Pinpoint the cell where the given text exists, returning its (x, y) midpoint coordinate. 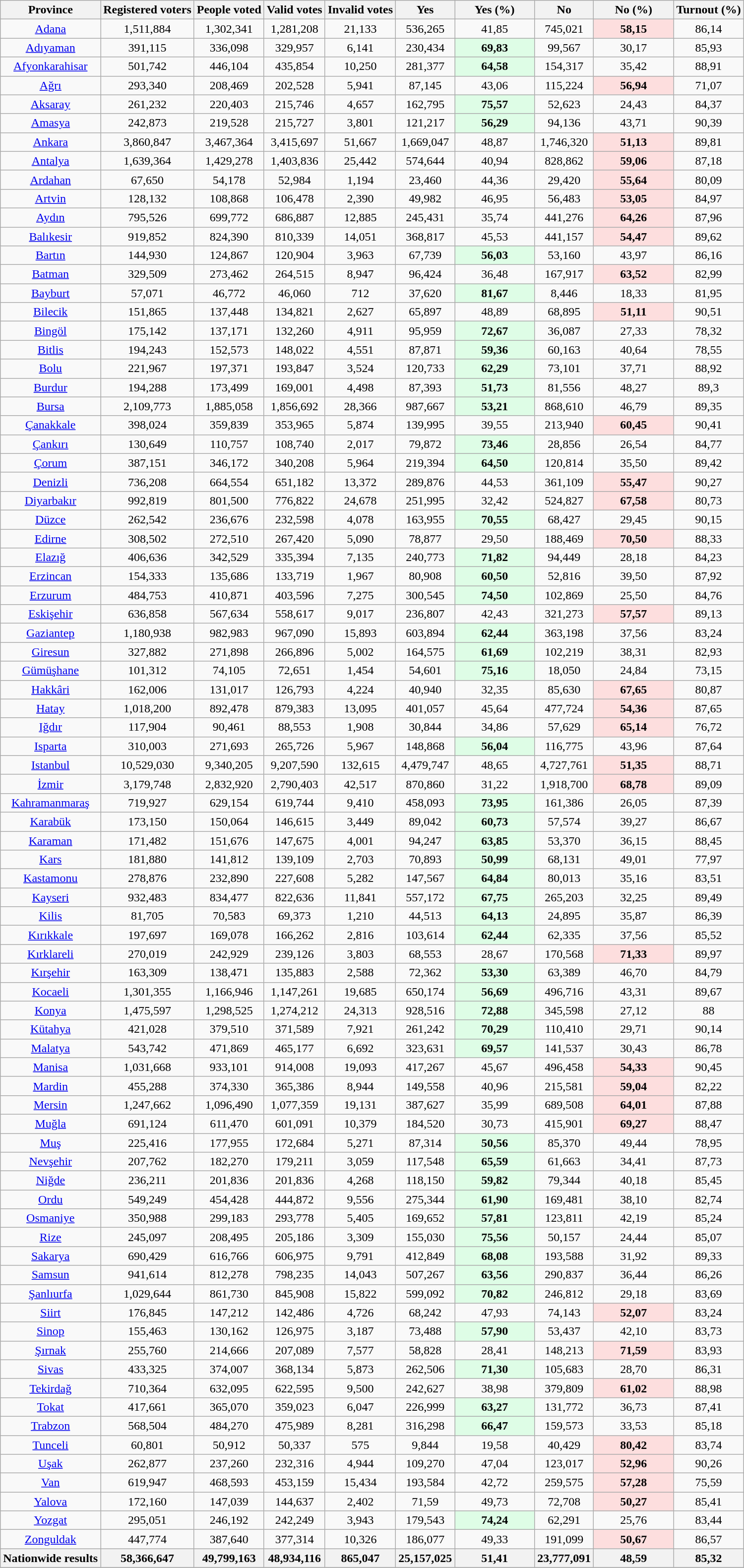
822,636 (295, 897)
147,039 (229, 1502)
Van (51, 1483)
89,13 (709, 614)
43,71 (634, 123)
4,268 (360, 1181)
89,042 (426, 821)
131,772 (564, 1407)
54,36 (634, 708)
810,339 (295, 237)
265,203 (564, 897)
1,180,938 (148, 633)
71,07 (709, 85)
329,509 (148, 274)
79,344 (564, 1181)
Province (51, 10)
45,53 (495, 237)
Zonguldak (51, 1539)
85,630 (564, 690)
2,816 (360, 935)
44,53 (495, 482)
144,930 (148, 255)
80,73 (709, 501)
Sakarya (51, 1256)
41,85 (495, 29)
169,078 (229, 935)
828,862 (564, 161)
9,791 (360, 1256)
24,313 (360, 1010)
3,801 (360, 123)
18,33 (634, 293)
2,790,403 (295, 784)
25,76 (634, 1520)
23,460 (426, 180)
34,86 (495, 727)
159,573 (564, 1426)
82,74 (709, 1199)
63,389 (564, 973)
179,543 (426, 1520)
3,860,847 (148, 142)
51,13 (634, 142)
9,500 (360, 1388)
Tokat (51, 1407)
115,224 (564, 85)
102,869 (564, 595)
Erzurum (51, 595)
56,04 (495, 746)
88,553 (295, 727)
194,288 (148, 387)
5,090 (360, 538)
321,273 (564, 614)
55,64 (634, 180)
50,27 (634, 1502)
Yes (426, 10)
35,99 (495, 1105)
30,17 (634, 48)
67,650 (148, 180)
208,495 (229, 1237)
42,517 (360, 784)
Sinop (51, 1331)
61,663 (564, 1162)
290,837 (564, 1275)
8,947 (360, 274)
1,301,355 (148, 992)
2,402 (360, 1502)
471,869 (229, 1048)
172,160 (148, 1502)
219,394 (426, 463)
Yes (%) (495, 10)
88,47 (709, 1124)
68,78 (634, 784)
453,159 (295, 1483)
14,043 (360, 1275)
458,093 (426, 803)
59,36 (495, 350)
67,75 (495, 897)
43,96 (634, 746)
62,335 (564, 935)
121,217 (426, 123)
4,657 (360, 104)
28,67 (495, 954)
32,35 (495, 690)
689,508 (564, 1105)
295,051 (148, 1520)
Gümüşhane (51, 671)
80,908 (426, 576)
118,150 (426, 1181)
1,031,668 (148, 1067)
Adıyaman (51, 48)
Amasya (51, 123)
52,623 (564, 104)
2,703 (360, 860)
336,098 (229, 48)
87,65 (709, 708)
61,69 (495, 652)
1,281,208 (295, 29)
4,911 (360, 331)
27,12 (634, 1010)
57,81 (495, 1218)
2,588 (360, 973)
71,30 (495, 1369)
870,860 (426, 784)
73,95 (495, 803)
60,163 (564, 350)
61,02 (634, 1388)
433,325 (148, 1369)
133,719 (295, 576)
1,511,884 (148, 29)
Düzce (51, 519)
72,88 (495, 1010)
9,844 (426, 1445)
87,92 (709, 576)
52,96 (634, 1464)
88,92 (709, 369)
377,314 (295, 1539)
89,62 (709, 237)
24,84 (634, 671)
49,73 (495, 1502)
801,500 (229, 501)
5,405 (360, 1218)
83,44 (709, 1520)
281,377 (426, 66)
47,04 (495, 1464)
Şanlıurfa (51, 1294)
1,147,261 (295, 992)
70,29 (495, 1029)
31,92 (634, 1256)
57,574 (564, 821)
197,697 (148, 935)
86,67 (709, 821)
58,366,647 (148, 1558)
Mersin (51, 1105)
9,556 (360, 1199)
173,499 (229, 387)
89,09 (709, 784)
52,984 (295, 180)
300,545 (426, 595)
4,224 (360, 690)
329,957 (295, 48)
246,192 (229, 1520)
435,854 (295, 66)
Çanakkale (51, 425)
310,003 (148, 746)
89,33 (709, 1256)
Balıkesir (51, 237)
28,70 (634, 1369)
89,49 (709, 897)
42,10 (634, 1331)
4,551 (360, 350)
7,135 (360, 558)
186,077 (426, 1539)
1,194 (360, 180)
73,488 (426, 1331)
601,091 (295, 1124)
193,584 (426, 1483)
84,37 (709, 104)
55,47 (634, 482)
1,018,200 (148, 708)
Ağrı (51, 85)
84,76 (709, 595)
892,478 (229, 708)
Isparta (51, 746)
6,692 (360, 1048)
39,27 (634, 821)
15,434 (360, 1483)
992,819 (148, 501)
650,174 (426, 992)
7,275 (360, 595)
57,90 (495, 1331)
Invalid votes (360, 10)
236,676 (229, 519)
191,099 (564, 1539)
45,67 (495, 1067)
80,42 (634, 1445)
68,895 (564, 312)
28,18 (634, 558)
220,403 (229, 104)
340,208 (295, 463)
87,393 (426, 387)
3,963 (360, 255)
4,726 (360, 1313)
549,249 (148, 1199)
42,72 (495, 1483)
Siirt (51, 1313)
293,778 (295, 1218)
776,822 (295, 501)
415,901 (564, 1124)
271,693 (229, 746)
619,744 (295, 803)
Aksaray (51, 104)
Valid votes (295, 10)
350,988 (148, 1218)
65,14 (634, 727)
1,669,047 (426, 142)
Malatya (51, 1048)
89,35 (709, 406)
89,3 (709, 387)
12,885 (360, 217)
812,278 (229, 1275)
149,558 (426, 1086)
65,59 (495, 1162)
359,839 (229, 425)
214,666 (229, 1350)
690,429 (148, 1256)
245,097 (148, 1237)
70,82 (495, 1294)
299,183 (229, 1218)
558,617 (295, 614)
117,548 (426, 1162)
62,291 (564, 1520)
40,96 (495, 1086)
403,596 (295, 595)
861,730 (229, 1294)
36,15 (634, 841)
48,89 (495, 312)
86,78 (709, 1048)
173,150 (148, 821)
137,171 (229, 331)
Antalya (51, 161)
117,904 (148, 727)
86,16 (709, 255)
363,198 (564, 633)
29,420 (564, 180)
267,420 (295, 538)
177,955 (229, 1142)
686,887 (295, 217)
68,553 (426, 954)
56,94 (634, 85)
745,021 (564, 29)
123,017 (564, 1464)
35,87 (634, 916)
4,001 (360, 841)
259,575 (564, 1483)
8,446 (564, 293)
507,267 (426, 1275)
982,983 (229, 633)
933,101 (229, 1067)
24,43 (634, 104)
51,35 (634, 765)
270,019 (148, 954)
Ankara (51, 142)
72,651 (295, 671)
86,57 (709, 1539)
197,371 (229, 369)
155,463 (148, 1331)
72,708 (564, 1502)
29,45 (634, 519)
120,814 (564, 463)
161,386 (564, 803)
Denizli (51, 482)
Şırnak (51, 1350)
59,04 (634, 1086)
26,54 (634, 444)
No (%) (634, 10)
1,298,525 (229, 1010)
4,498 (360, 387)
599,092 (426, 1294)
96,424 (426, 274)
50,56 (495, 1142)
914,008 (295, 1067)
Adana (51, 29)
455,288 (148, 1086)
44,36 (495, 180)
36,48 (495, 274)
1,077,359 (295, 1105)
401,057 (426, 708)
162,795 (426, 104)
53,437 (564, 1331)
193,847 (295, 369)
Mardin (51, 1086)
54,601 (426, 671)
80,87 (709, 690)
712 (360, 293)
80,013 (564, 878)
19,093 (360, 1067)
Bartın (51, 255)
543,742 (148, 1048)
1,918,700 (564, 784)
710,364 (148, 1388)
2,832,920 (229, 784)
106,478 (295, 198)
868,610 (564, 406)
Tunceli (51, 1445)
Turnout (%) (709, 10)
11,841 (360, 897)
629,154 (229, 803)
Konya (51, 1010)
70,583 (229, 916)
834,477 (229, 897)
1,210 (360, 916)
123,811 (564, 1218)
36,73 (634, 1407)
699,772 (229, 217)
6,047 (360, 1407)
87,145 (426, 85)
48,27 (634, 387)
3,187 (360, 1331)
5,271 (360, 1142)
51,41 (495, 1558)
74,143 (564, 1313)
90,461 (229, 727)
374,330 (229, 1086)
46,95 (495, 198)
447,774 (148, 1539)
67,58 (634, 501)
137,448 (229, 312)
Kırıkkale (51, 935)
932,483 (148, 897)
84,97 (709, 198)
Diyarbakır (51, 501)
417,267 (426, 1067)
316,298 (426, 1426)
43,06 (495, 85)
26,05 (634, 803)
151,865 (148, 312)
86,14 (709, 29)
365,070 (229, 1407)
374,007 (229, 1369)
90,14 (709, 1029)
176,845 (148, 1313)
68,242 (426, 1313)
89,42 (709, 463)
37,71 (634, 369)
85,93 (709, 48)
359,023 (295, 1407)
70,55 (495, 519)
1,302,341 (229, 29)
Niğde (51, 1181)
207,762 (148, 1162)
66,47 (495, 1426)
59,82 (495, 1181)
61,90 (495, 1199)
87,39 (709, 803)
170,568 (564, 954)
İzmir (51, 784)
59,06 (634, 161)
240,773 (426, 558)
94,136 (564, 123)
798,235 (295, 1275)
151,676 (229, 841)
70,893 (426, 860)
81,556 (564, 387)
230,434 (426, 48)
33,53 (634, 1426)
42,43 (495, 614)
38,31 (634, 652)
84,77 (709, 444)
49,982 (426, 198)
130,649 (148, 444)
232,890 (229, 878)
8,281 (360, 1426)
1,746,320 (564, 142)
30,844 (426, 727)
85,07 (709, 1237)
Erzincan (51, 576)
410,871 (229, 595)
10,379 (360, 1124)
845,908 (295, 1294)
1,856,692 (295, 406)
71,82 (495, 558)
967,090 (295, 633)
83,74 (709, 1445)
477,724 (564, 708)
636,858 (148, 614)
86,26 (709, 1275)
58,828 (426, 1350)
147,212 (229, 1313)
Uşak (51, 1464)
225,416 (148, 1142)
3,309 (360, 1237)
95,959 (426, 331)
49,33 (495, 1539)
Eskişehir (51, 614)
155,030 (426, 1237)
5,967 (360, 746)
475,989 (295, 1426)
25,442 (360, 161)
736,208 (148, 482)
54,33 (634, 1067)
417,661 (148, 1407)
74,50 (495, 595)
142,486 (295, 1313)
49,01 (634, 860)
37,620 (426, 293)
53,30 (495, 973)
54,178 (229, 180)
9,410 (360, 803)
619,947 (148, 1483)
57,28 (634, 1483)
138,471 (229, 973)
88,91 (709, 66)
31,22 (495, 784)
87,871 (426, 350)
3,059 (360, 1162)
146,615 (295, 821)
69,27 (634, 1124)
379,510 (229, 1029)
261,242 (426, 1029)
Aydın (51, 217)
40,940 (426, 690)
387,151 (148, 463)
327,882 (148, 652)
444,872 (295, 1199)
76,72 (709, 727)
Nevşehir (51, 1162)
6,141 (360, 48)
51,667 (360, 142)
465,177 (295, 1048)
606,975 (295, 1256)
82,93 (709, 652)
Kayseri (51, 897)
52,816 (564, 576)
5,964 (360, 463)
34,41 (634, 1162)
144,637 (295, 1502)
5,941 (360, 85)
7,577 (360, 1350)
368,134 (295, 1369)
154,333 (148, 576)
108,740 (295, 444)
40,429 (564, 1445)
484,270 (229, 1426)
35,16 (634, 878)
148,213 (564, 1350)
124,867 (229, 255)
89,67 (709, 992)
879,383 (295, 708)
83,93 (709, 1350)
1,908 (360, 727)
19,58 (495, 1445)
50,99 (495, 860)
5,002 (360, 652)
4,479,747 (426, 765)
Afyonkarahisar (51, 66)
89,81 (709, 142)
152,573 (229, 350)
70,50 (634, 538)
110,757 (229, 444)
24,44 (634, 1237)
205,186 (295, 1237)
139,109 (295, 860)
213,940 (564, 425)
78,32 (709, 331)
48,59 (634, 1558)
987,667 (426, 406)
83,69 (709, 1294)
Ordu (51, 1199)
2,627 (360, 312)
293,340 (148, 85)
Bingöl (51, 331)
38,98 (495, 1388)
132,615 (360, 765)
Artvin (51, 198)
89,97 (709, 954)
46,79 (634, 406)
232,598 (295, 519)
928,516 (426, 1010)
379,809 (564, 1388)
88,71 (709, 765)
19,685 (360, 992)
85,32 (709, 1558)
75,56 (495, 1237)
90,15 (709, 519)
4,727,761 (564, 765)
795,526 (148, 217)
Yozgat (51, 1520)
84,23 (709, 558)
130,162 (229, 1331)
265,726 (295, 746)
9,340,205 (229, 765)
128,132 (148, 198)
77,97 (709, 860)
53,05 (634, 198)
3,943 (360, 1520)
147,675 (295, 841)
73,101 (564, 369)
82,22 (709, 1086)
87,64 (709, 746)
32,25 (634, 897)
84,79 (709, 973)
40,18 (634, 1181)
Istanbul (51, 765)
81,95 (709, 293)
74,24 (495, 1520)
346,172 (229, 463)
Tekirdağ (51, 1388)
342,529 (229, 558)
Kocaeli (51, 992)
441,276 (564, 217)
Nationwide results (51, 1558)
245,431 (426, 217)
574,644 (426, 161)
85,45 (709, 1181)
85,24 (709, 1218)
29,71 (634, 1029)
94,247 (426, 841)
85,18 (709, 1426)
184,520 (426, 1124)
24,678 (360, 501)
65,897 (426, 312)
120,904 (295, 255)
361,109 (564, 482)
175,142 (148, 331)
39,50 (634, 576)
202,528 (295, 85)
44,513 (426, 916)
78,95 (709, 1142)
48,87 (495, 142)
163,955 (426, 519)
215,581 (564, 1086)
Yalova (51, 1502)
308,502 (148, 538)
264,515 (295, 274)
63,56 (495, 1275)
215,727 (295, 123)
85,370 (564, 1142)
207,089 (295, 1350)
919,852 (148, 237)
126,793 (295, 690)
9,207,590 (295, 765)
101,312 (148, 671)
53,370 (564, 841)
9,017 (360, 614)
454,428 (229, 1199)
53,160 (564, 255)
221,967 (148, 369)
323,631 (426, 1048)
7,921 (360, 1029)
38,10 (634, 1199)
134,821 (295, 312)
568,504 (148, 1426)
524,827 (564, 501)
1,429,278 (229, 161)
120,733 (426, 369)
28,41 (495, 1350)
90,41 (709, 425)
25,157,025 (426, 1558)
88 (709, 1010)
67,65 (634, 690)
68,08 (495, 1256)
105,683 (564, 1369)
Bilecik (51, 312)
50,337 (295, 1445)
15,822 (360, 1294)
53,21 (495, 406)
83,73 (709, 1331)
262,506 (426, 1369)
62,29 (495, 369)
164,575 (426, 652)
Trabzon (51, 1426)
237,260 (229, 1464)
421,028 (148, 1029)
47,93 (495, 1313)
1,166,946 (229, 992)
90,26 (709, 1464)
664,554 (229, 482)
246,812 (564, 1294)
Kırklareli (51, 954)
412,849 (426, 1256)
1,967 (360, 576)
5,874 (360, 425)
148,022 (295, 350)
108,868 (229, 198)
10,529,030 (148, 765)
68,131 (564, 860)
Iğdır (51, 727)
5,873 (360, 1369)
30,73 (495, 1124)
64,13 (495, 916)
29,50 (495, 538)
353,965 (295, 425)
501,742 (148, 66)
27,33 (634, 331)
188,469 (564, 538)
172,684 (295, 1142)
824,390 (229, 237)
255,760 (148, 1350)
387,627 (426, 1105)
50,157 (564, 1237)
154,317 (564, 66)
18,050 (564, 671)
163,309 (148, 973)
51,11 (634, 312)
46,70 (634, 973)
575 (360, 1445)
63,52 (634, 274)
261,232 (148, 104)
335,394 (295, 558)
48,65 (495, 765)
Samsun (51, 1275)
50,67 (634, 1539)
87,73 (709, 1162)
169,652 (426, 1218)
150,064 (229, 821)
80,09 (709, 180)
90,27 (709, 482)
141,537 (564, 1048)
28,856 (564, 444)
1,029,644 (148, 1294)
271,898 (229, 652)
Muş (51, 1142)
88,45 (709, 841)
181,880 (148, 860)
Muğla (51, 1124)
242,627 (426, 1388)
39,55 (495, 425)
29,18 (634, 1294)
35,50 (634, 463)
60,50 (495, 576)
78,877 (426, 538)
194,243 (148, 350)
42,19 (634, 1218)
Elazığ (51, 558)
345,598 (564, 1010)
Batman (51, 274)
79,872 (426, 444)
90,39 (709, 123)
Giresun (51, 652)
88,33 (709, 538)
57,071 (148, 293)
36,44 (634, 1275)
People voted (229, 10)
Manisa (51, 1067)
Karaman (51, 841)
496,458 (564, 1067)
1,403,836 (295, 161)
147,567 (426, 878)
278,876 (148, 878)
275,344 (426, 1199)
74,105 (229, 671)
56,69 (495, 992)
242,249 (295, 1520)
87,314 (426, 1142)
Kastamonu (51, 878)
81,705 (148, 916)
63,27 (495, 1407)
40,64 (634, 350)
103,614 (426, 935)
43,31 (634, 992)
406,636 (148, 558)
148,868 (426, 746)
387,640 (229, 1539)
64,01 (634, 1105)
Registered voters (148, 10)
2,017 (360, 444)
75,59 (709, 1483)
63,85 (495, 841)
64,50 (495, 463)
3,803 (360, 954)
102,219 (564, 652)
87,88 (709, 1105)
73,15 (709, 671)
86,39 (709, 916)
56,29 (495, 123)
208,469 (229, 85)
4,078 (360, 519)
169,481 (564, 1199)
51,73 (495, 387)
85,41 (709, 1502)
50,912 (229, 1445)
87,41 (709, 1407)
116,775 (564, 746)
Hakkâri (51, 690)
162,006 (148, 690)
126,975 (295, 1331)
236,211 (148, 1181)
69,373 (295, 916)
90,51 (709, 312)
69,57 (495, 1048)
1,274,212 (295, 1010)
56,483 (564, 198)
71,33 (634, 954)
Bitlis (51, 350)
60,801 (148, 1445)
46,772 (229, 293)
90,45 (709, 1067)
Karabük (51, 821)
52,07 (634, 1313)
166,262 (295, 935)
67,739 (426, 255)
35,74 (495, 217)
48,934,116 (295, 1558)
651,182 (295, 482)
60,45 (634, 425)
58,15 (634, 29)
219,528 (229, 123)
73,46 (495, 444)
64,58 (495, 66)
242,873 (148, 123)
5,282 (360, 878)
169,001 (295, 387)
82,99 (709, 274)
57,629 (564, 727)
72,362 (426, 973)
468,593 (229, 1483)
Çankırı (51, 444)
Rize (51, 1237)
57,57 (634, 614)
45,64 (495, 708)
3,449 (360, 821)
171,482 (148, 841)
43,97 (634, 255)
109,270 (426, 1464)
69,83 (495, 48)
35,42 (634, 66)
No (564, 10)
141,812 (229, 860)
262,877 (148, 1464)
496,716 (564, 992)
3,467,364 (229, 142)
3,415,697 (295, 142)
3,179,748 (148, 784)
Ardahan (51, 180)
262,542 (148, 519)
68,427 (564, 519)
132,260 (295, 331)
13,095 (360, 708)
182,270 (229, 1162)
40,94 (495, 161)
371,589 (295, 1029)
10,250 (360, 66)
232,316 (295, 1464)
32,42 (495, 501)
391,115 (148, 48)
622,595 (295, 1388)
567,634 (229, 614)
72,67 (495, 331)
75,57 (495, 104)
941,614 (148, 1275)
10,326 (360, 1539)
1,096,490 (229, 1105)
Bayburt (51, 293)
64,84 (495, 878)
1,885,058 (229, 406)
368,817 (426, 237)
446,104 (229, 66)
24,895 (564, 916)
87,18 (709, 161)
557,172 (426, 897)
87,96 (709, 217)
83,51 (709, 878)
13,372 (360, 482)
226,999 (426, 1407)
19,131 (360, 1105)
719,927 (148, 803)
691,124 (148, 1124)
28,366 (360, 406)
239,126 (295, 954)
8,944 (360, 1086)
94,449 (564, 558)
135,883 (295, 973)
30,43 (634, 1048)
21,133 (360, 29)
99,567 (564, 48)
273,462 (229, 274)
85,52 (709, 935)
46,060 (295, 293)
Bolu (51, 369)
Hatay (51, 708)
Kütahya (51, 1029)
75,16 (495, 671)
2,390 (360, 198)
139,995 (426, 425)
Kahramanmaraş (51, 803)
49,44 (634, 1142)
398,024 (148, 425)
Burdur (51, 387)
Bursa (51, 406)
1,475,597 (148, 1010)
1,454 (360, 671)
23,777,091 (564, 1558)
289,876 (426, 482)
Osmaniye (51, 1218)
441,157 (564, 237)
266,896 (295, 652)
227,608 (295, 878)
86,31 (709, 1369)
110,410 (564, 1029)
Kırşehir (51, 973)
14,051 (360, 237)
536,265 (426, 29)
193,588 (564, 1256)
25,50 (634, 595)
242,929 (229, 954)
Sivas (51, 1369)
49,799,163 (229, 1558)
Gaziantep (51, 633)
365,386 (295, 1086)
603,894 (426, 633)
616,766 (229, 1256)
Kars (51, 860)
3,524 (360, 369)
4,944 (360, 1464)
236,807 (426, 614)
135,686 (229, 576)
Edirne (51, 538)
167,917 (564, 274)
215,746 (295, 104)
81,67 (495, 293)
36,087 (564, 331)
56,03 (495, 255)
484,753 (148, 595)
179,211 (295, 1162)
2,109,773 (148, 406)
60,73 (495, 821)
88,98 (709, 1388)
78,55 (709, 350)
1,639,364 (148, 161)
131,017 (229, 690)
15,893 (360, 633)
Çorum (51, 463)
1,247,662 (148, 1105)
Kilis (51, 916)
272,510 (229, 538)
64,26 (634, 217)
865,047 (360, 1558)
251,995 (426, 501)
611,470 (229, 1124)
54,47 (634, 237)
632,095 (229, 1388)
